Capture the cell that displays the provided text and extract its [X, Y] central coordinate. 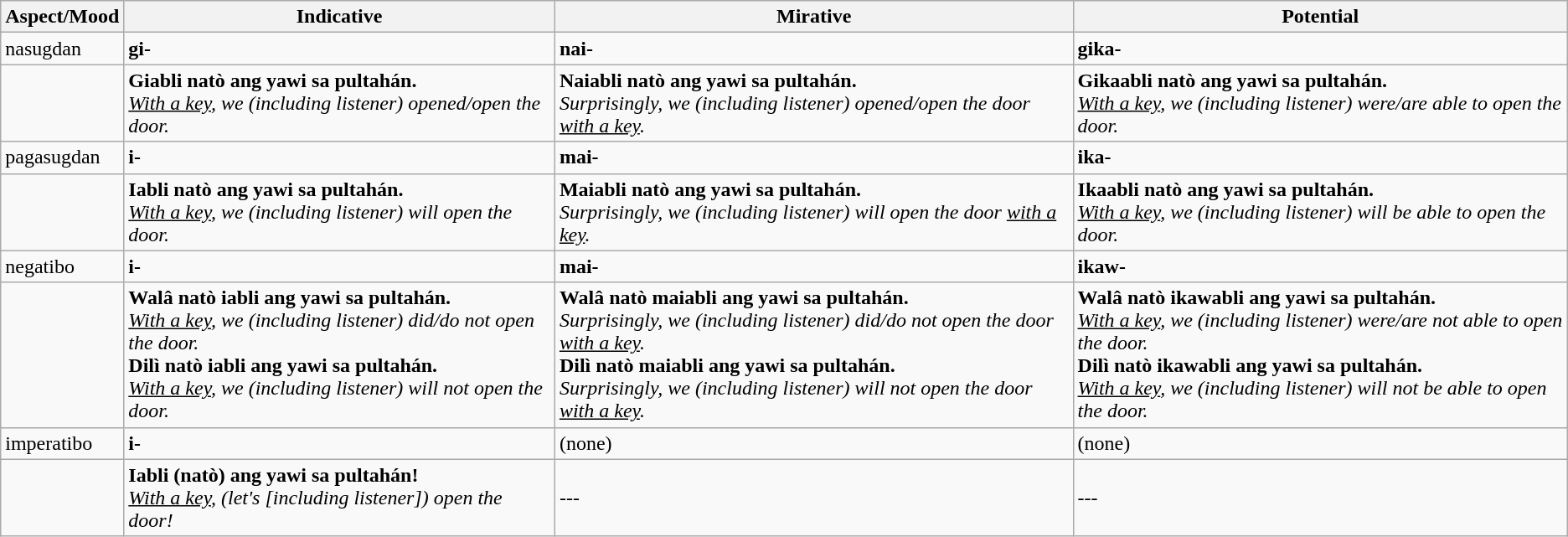
nai- [814, 49]
gika- [1320, 49]
Mirative [814, 17]
Iabli natò ang yawi sa pultahán.With a key, we (including listener) will open the door. [340, 212]
Giabli natò ang yawi sa pultahán.With a key, we (including listener) opened/open the door. [340, 103]
gi- [340, 49]
Iabli (natò) ang yawi sa pultahán!With a key, (let's [including listener]) open the door! [340, 498]
Aspect/Mood [62, 17]
ikaw- [1320, 266]
Potential [1320, 17]
Maiabli natò ang yawi sa pultahán.Surprisingly, we (including listener) will open the door with a key. [814, 212]
nasugdan [62, 49]
Ikaabli natò ang yawi sa pultahán.With a key, we (including listener) will be able to open the door. [1320, 212]
ika- [1320, 157]
Gikaabli natò ang yawi sa pultahán.With a key, we (including listener) were/are able to open the door. [1320, 103]
imperatibo [62, 443]
Indicative [340, 17]
Naiabli natò ang yawi sa pultahán.Surprisingly, we (including listener) opened/open the door with a key. [814, 103]
negatibo [62, 266]
pagasugdan [62, 157]
